For the text-containing cell, return its midpoint in (X, Y) coordinate format. 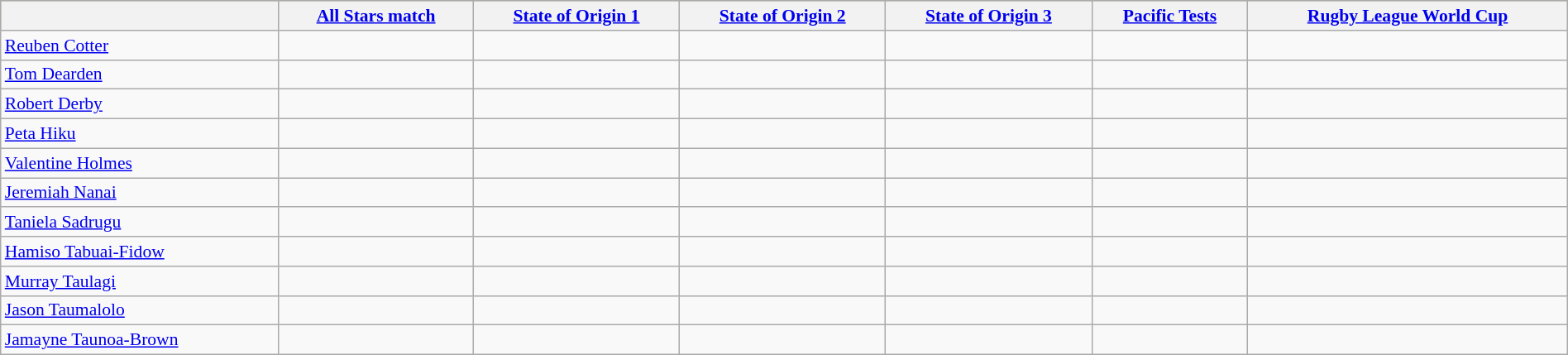
Jamayne Taunoa-Brown (140, 340)
Tom Dearden (140, 74)
Valentine Holmes (140, 163)
All Stars match (376, 16)
Pacific Tests (1169, 16)
Robert Derby (140, 104)
Taniela Sadrugu (140, 223)
State of Origin 3 (989, 16)
State of Origin 1 (576, 16)
Jason Taumalolo (140, 310)
Hamiso Tabuai-Fidow (140, 252)
Rugby League World Cup (1408, 16)
Murray Taulagi (140, 281)
State of Origin 2 (782, 16)
Jeremiah Nanai (140, 193)
Reuben Cotter (140, 46)
Peta Hiku (140, 134)
